Detect which cell encompasses the target text, then output its [x, y] center coordinate. 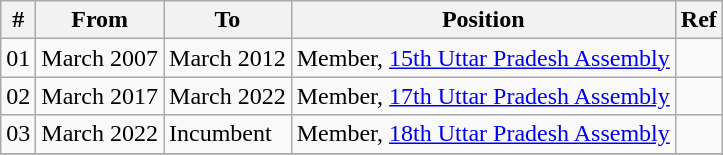
March 2017 [100, 96]
Incumbent [228, 134]
01 [18, 58]
March 2007 [100, 58]
# [18, 20]
02 [18, 96]
Member, 15th Uttar Pradesh Assembly [483, 58]
Member, 17th Uttar Pradesh Assembly [483, 96]
March 2012 [228, 58]
Ref [698, 20]
To [228, 20]
Member, 18th Uttar Pradesh Assembly [483, 134]
03 [18, 134]
Position [483, 20]
From [100, 20]
